Return the [x, y] coordinate for the center point of the cell that contains the specified text.  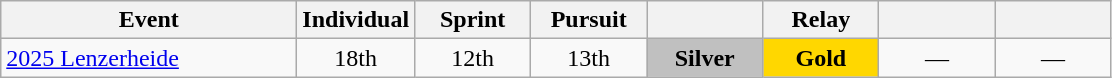
Gold [821, 58]
13th [589, 58]
2025 Lenzerheide [149, 58]
12th [473, 58]
18th [356, 58]
Event [149, 20]
Sprint [473, 20]
Individual [356, 20]
Pursuit [589, 20]
Silver [705, 58]
Relay [821, 20]
